Return the [X, Y] coordinate for the center point of the cell that contains the specified text.  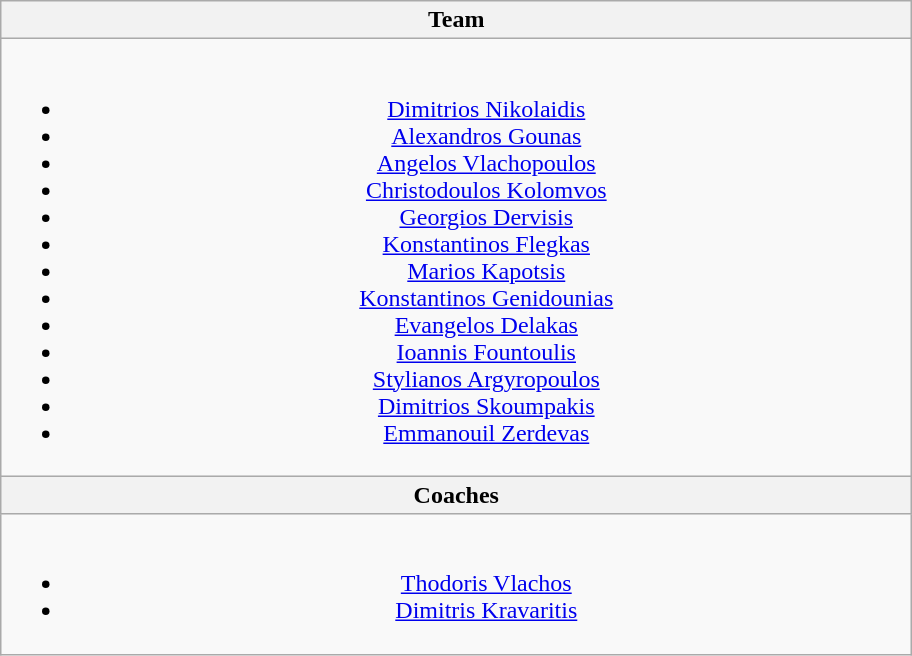
Team [456, 20]
Thodoris Vlachos Dimitris Kravaritis [456, 584]
Coaches [456, 495]
